Scan for the cell matching the given text and deliver its [x, y] coordinate at center. 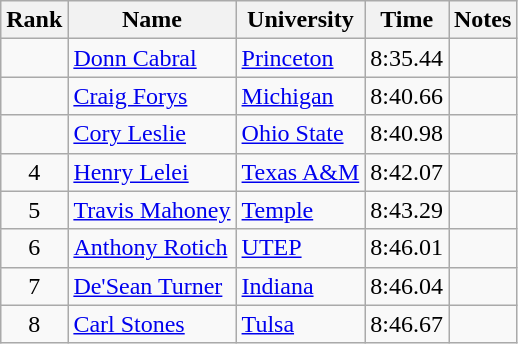
5 [34, 210]
De'Sean Turner [152, 286]
Henry Lelei [152, 172]
Indiana [300, 286]
8:40.66 [407, 96]
Rank [34, 20]
6 [34, 248]
Ohio State [300, 134]
8:40.98 [407, 134]
Time [407, 20]
Texas A&M [300, 172]
Name [152, 20]
Michigan [300, 96]
8:43.29 [407, 210]
Carl Stones [152, 324]
Tulsa [300, 324]
Anthony Rotich [152, 248]
Craig Forys [152, 96]
Cory Leslie [152, 134]
Travis Mahoney [152, 210]
Donn Cabral [152, 58]
8:46.67 [407, 324]
4 [34, 172]
Princeton [300, 58]
7 [34, 286]
8:35.44 [407, 58]
8:46.04 [407, 286]
8:42.07 [407, 172]
8:46.01 [407, 248]
Temple [300, 210]
8 [34, 324]
Notes [482, 20]
University [300, 20]
UTEP [300, 248]
